Find where the given text appears and provide that cell's center as [X, Y] coordinate. 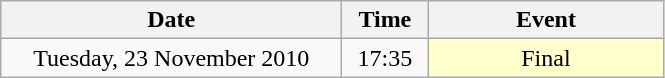
Tuesday, 23 November 2010 [172, 58]
Final [546, 58]
17:35 [385, 58]
Time [385, 20]
Date [172, 20]
Event [546, 20]
